For the text-containing cell, return its midpoint in [X, Y] coordinate format. 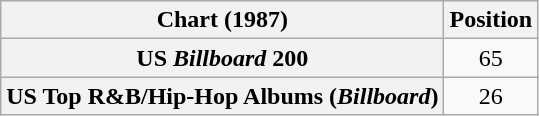
Position [491, 20]
US Top R&B/Hip-Hop Albums (Billboard) [222, 96]
US Billboard 200 [222, 58]
Chart (1987) [222, 20]
26 [491, 96]
65 [491, 58]
